Return the (x, y) coordinate for the center point of the cell that contains the specified text.  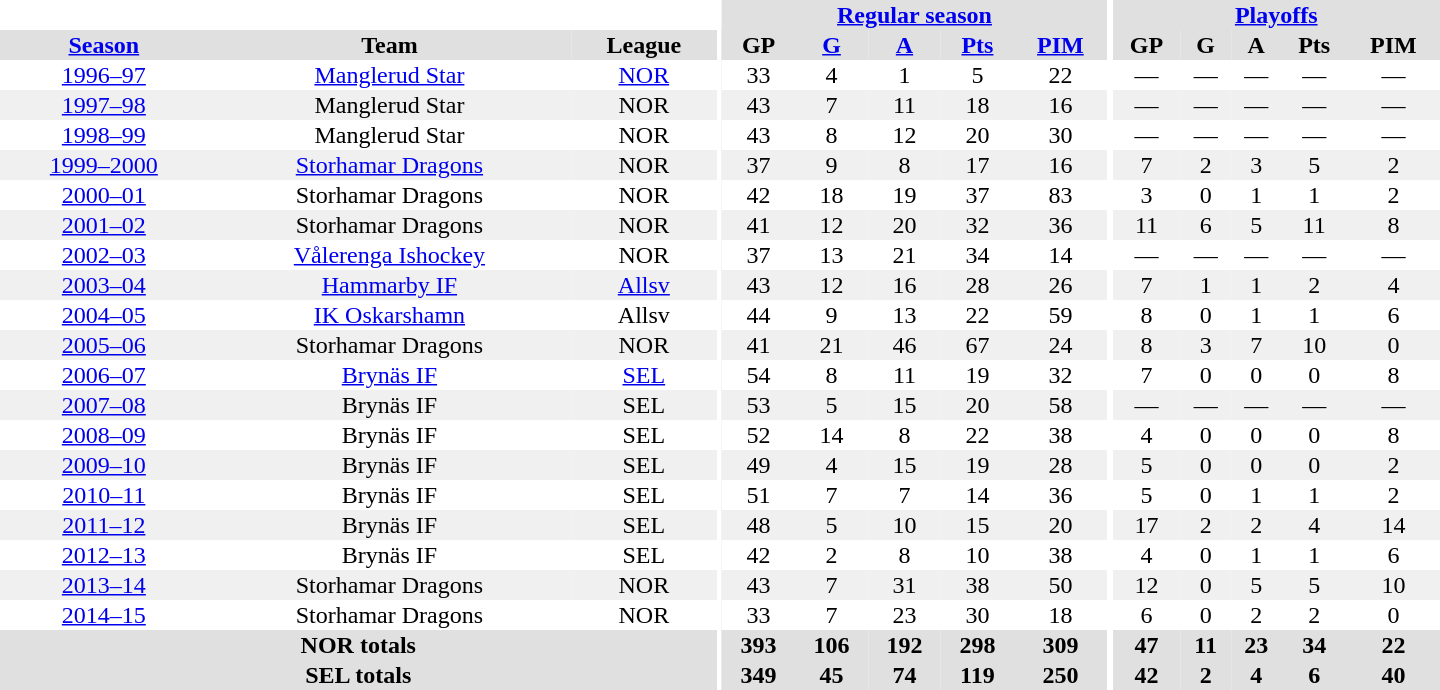
NOR totals (358, 645)
2005–06 (104, 345)
2011–12 (104, 525)
31 (904, 585)
48 (758, 525)
1996–97 (104, 75)
24 (1060, 345)
2012–13 (104, 555)
2002–03 (104, 255)
45 (832, 675)
349 (758, 675)
58 (1060, 405)
52 (758, 435)
67 (978, 345)
2004–05 (104, 315)
Season (104, 45)
250 (1060, 675)
50 (1060, 585)
192 (904, 645)
47 (1146, 645)
298 (978, 645)
46 (904, 345)
119 (978, 675)
2007–08 (104, 405)
1998–99 (104, 135)
2003–04 (104, 285)
Vålerenga Ishockey (390, 255)
54 (758, 375)
1999–2000 (104, 165)
83 (1060, 195)
2014–15 (104, 615)
2009–10 (104, 465)
Team (390, 45)
53 (758, 405)
Playoffs (1276, 15)
393 (758, 645)
2013–14 (104, 585)
Hammarby IF (390, 285)
40 (1394, 675)
SEL totals (358, 675)
51 (758, 495)
49 (758, 465)
2008–09 (104, 435)
44 (758, 315)
1997–98 (104, 105)
26 (1060, 285)
74 (904, 675)
2006–07 (104, 375)
106 (832, 645)
League (644, 45)
Regular season (914, 15)
2000–01 (104, 195)
2001–02 (104, 225)
IK Oskarshamn (390, 315)
309 (1060, 645)
2010–11 (104, 495)
59 (1060, 315)
